Return [X, Y] of the center of cell containing provided text 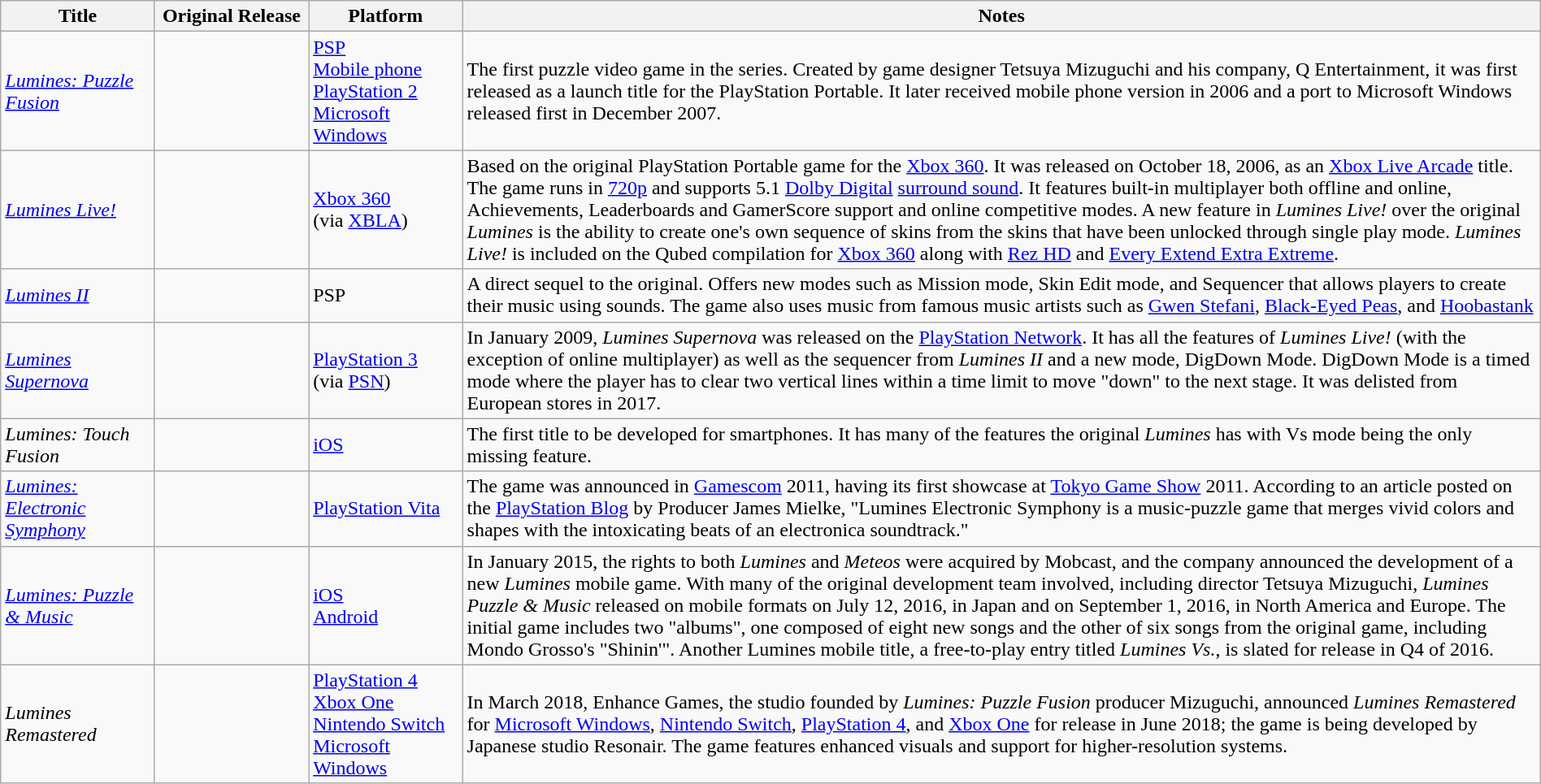
PSP [385, 296]
Lumines Remastered [78, 724]
iOS [385, 445]
Lumines: Touch Fusion [78, 445]
PlayStation 3(via PSN) [385, 370]
Xbox 360(via XBLA) [385, 210]
Notes [1001, 16]
Original Release [231, 16]
PlayStation Vita [385, 509]
Lumines: Puzzle Fusion [78, 91]
PlayStation 4Xbox OneNintendo SwitchMicrosoft Windows [385, 724]
The first title to be developed for smartphones. It has many of the features the original Lumines has with Vs mode being the only missing feature. [1001, 445]
Lumines: Electronic Symphony [78, 509]
PSPMobile phonePlayStation 2Microsoft Windows [385, 91]
iOSAndroid [385, 605]
Lumines Supernova [78, 370]
Platform [385, 16]
Lumines II [78, 296]
Title [78, 16]
Lumines Live! [78, 210]
Lumines: Puzzle & Music [78, 605]
